Return the [x, y] coordinate for the center point of the cell that contains the specified text.  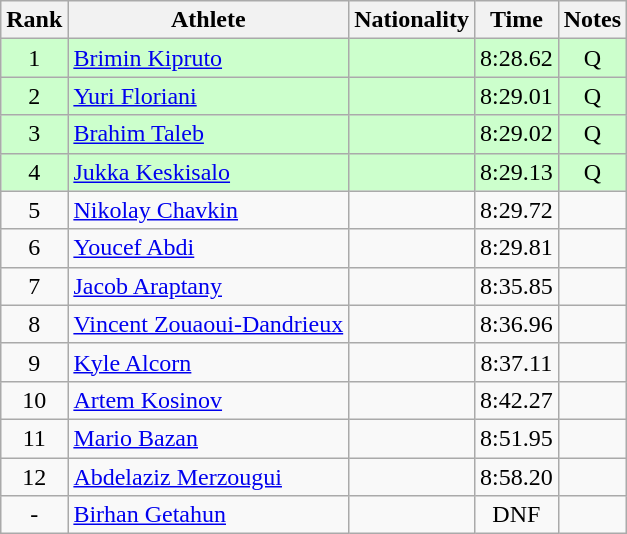
Brahim Taleb [208, 134]
Yuri Floriani [208, 96]
Birhan Getahun [208, 515]
2 [34, 96]
Brimin Kipruto [208, 58]
8:51.95 [516, 438]
Abdelaziz Merzougui [208, 477]
4 [34, 172]
8:28.62 [516, 58]
11 [34, 438]
Jukka Keskisalo [208, 172]
7 [34, 286]
8:29.72 [516, 210]
Mario Bazan [208, 438]
8 [34, 324]
8:58.20 [516, 477]
8:29.01 [516, 96]
9 [34, 362]
8:29.02 [516, 134]
8:37.11 [516, 362]
Time [516, 20]
8:29.13 [516, 172]
Youcef Abdi [208, 248]
Nikolay Chavkin [208, 210]
10 [34, 400]
Jacob Araptany [208, 286]
8:29.81 [516, 248]
8:42.27 [516, 400]
12 [34, 477]
Artem Kosinov [208, 400]
Vincent Zouaoui-Dandrieux [208, 324]
1 [34, 58]
Athlete [208, 20]
Kyle Alcorn [208, 362]
5 [34, 210]
6 [34, 248]
- [34, 515]
8:36.96 [516, 324]
Nationality [412, 20]
8:35.85 [516, 286]
Notes [592, 20]
Rank [34, 20]
DNF [516, 515]
3 [34, 134]
